Return (X, Y) of the center of cell containing provided text 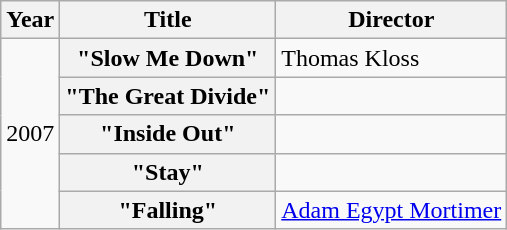
Year (30, 20)
"Falling" (168, 210)
Adam Egypt Mortimer (392, 210)
"Slow Me Down" (168, 58)
"Stay" (168, 172)
"Inside Out" (168, 134)
Thomas Kloss (392, 58)
"The Great Divide" (168, 96)
Title (168, 20)
Director (392, 20)
2007 (30, 134)
